Identify which cell holds the provided text, then report its [x, y] central coordinate. 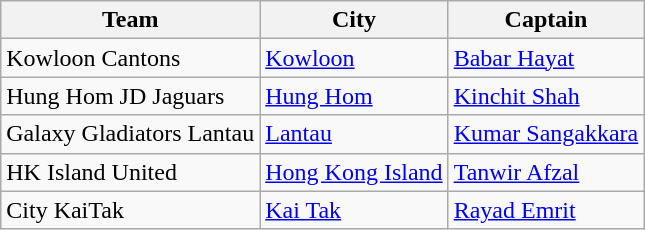
Lantau [354, 134]
Babar Hayat [546, 58]
Kai Tak [354, 210]
City [354, 20]
Tanwir Afzal [546, 172]
Kowloon [354, 58]
Captain [546, 20]
Galaxy Gladiators Lantau [130, 134]
Team [130, 20]
Hung Hom [354, 96]
Kowloon Cantons [130, 58]
Hong Kong Island [354, 172]
Rayad Emrit [546, 210]
City KaiTak [130, 210]
Kumar Sangakkara [546, 134]
Kinchit Shah [546, 96]
Hung Hom JD Jaguars [130, 96]
HK Island United [130, 172]
